Return (X, Y) of the center of cell containing provided text 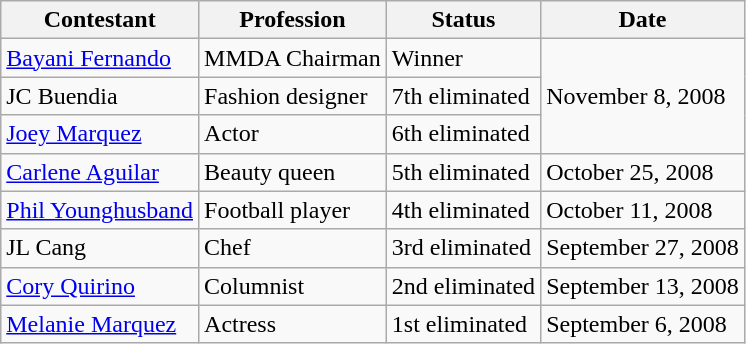
September 13, 2008 (643, 286)
September 6, 2008 (643, 324)
Actor (293, 134)
September 27, 2008 (643, 248)
Actress (293, 324)
JL Cang (100, 248)
Status (463, 20)
Beauty queen (293, 172)
Carlene Aguilar (100, 172)
Profession (293, 20)
5th eliminated (463, 172)
2nd eliminated (463, 286)
Columnist (293, 286)
3rd eliminated (463, 248)
Fashion designer (293, 96)
Contestant (100, 20)
November 8, 2008 (643, 96)
JC Buendia (100, 96)
October 25, 2008 (643, 172)
Cory Quirino (100, 286)
4th eliminated (463, 210)
Date (643, 20)
Phil Younghusband (100, 210)
Winner (463, 58)
Chef (293, 248)
Football player (293, 210)
Melanie Marquez (100, 324)
7th eliminated (463, 96)
MMDA Chairman (293, 58)
1st eliminated (463, 324)
October 11, 2008 (643, 210)
6th eliminated (463, 134)
Bayani Fernando (100, 58)
Joey Marquez (100, 134)
